Return (X, Y) of the center of cell containing provided text 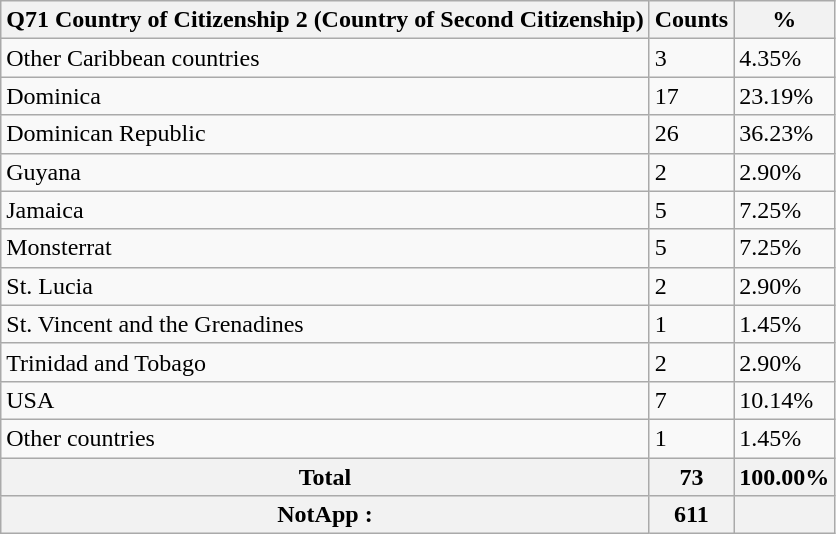
Dominica (325, 96)
Q71 Country of Citizenship 2 (Country of Second Citizenship) (325, 20)
Monsterrat (325, 248)
17 (691, 96)
23.19% (784, 96)
4.35% (784, 58)
36.23% (784, 134)
Dominican Republic (325, 134)
10.14% (784, 400)
73 (691, 477)
Guyana (325, 172)
Other countries (325, 438)
St. Lucia (325, 286)
Jamaica (325, 210)
Trinidad and Tobago (325, 362)
% (784, 20)
Counts (691, 20)
Other Caribbean countries (325, 58)
St. Vincent and the Grenadines (325, 324)
USA (325, 400)
Total (325, 477)
611 (691, 515)
7 (691, 400)
26 (691, 134)
3 (691, 58)
100.00% (784, 477)
NotApp : (325, 515)
